From the cell containing the given text, extract its center point as (x, y) coordinate. 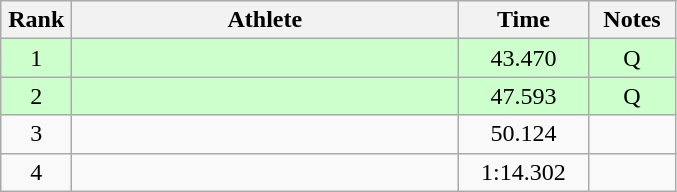
Rank (36, 20)
Athlete (265, 20)
1:14.302 (524, 172)
43.470 (524, 58)
50.124 (524, 134)
4 (36, 172)
3 (36, 134)
1 (36, 58)
2 (36, 96)
47.593 (524, 96)
Notes (632, 20)
Time (524, 20)
